Return the (X, Y) coordinate for the center point of the cell that contains the specified text.  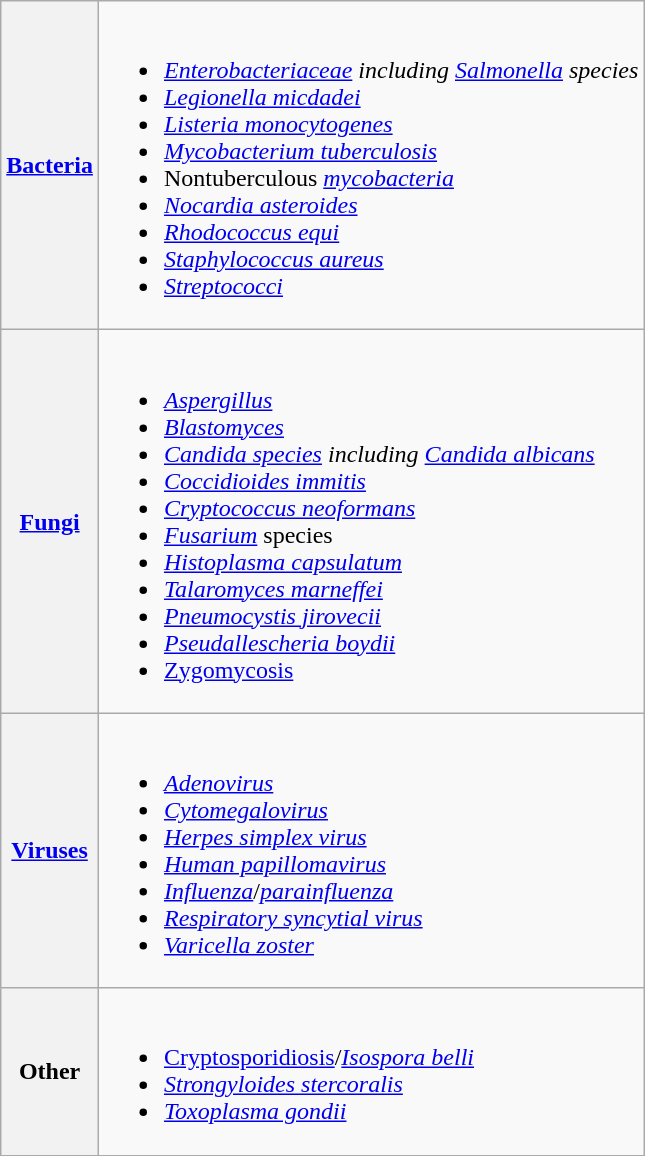
Cryptosporidiosis/Isospora belliStrongyloides stercoralisToxoplasma gondii (370, 1072)
Other (50, 1072)
AdenovirusCytomegalovirusHerpes simplex virusHuman papillomavirusInfluenza/parainfluenzaRespiratory syncytial virusVaricella zoster (370, 850)
Fungi (50, 522)
Bacteria (50, 166)
Viruses (50, 850)
